Detect which cell encompasses the target text, then output its (x, y) center coordinate. 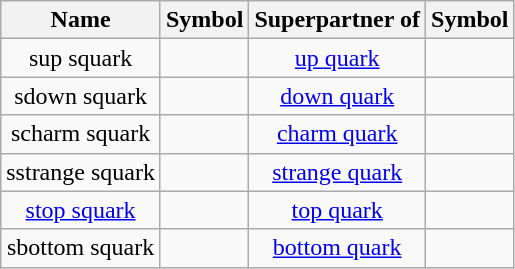
scharm squark (81, 134)
top quark (338, 210)
down quark (338, 96)
Name (81, 20)
Superpartner of (338, 20)
stop squark (81, 210)
strange quark (338, 172)
bottom quark (338, 248)
up quark (338, 58)
sdown squark (81, 96)
charm quark (338, 134)
sstrange squark (81, 172)
sup squark (81, 58)
sbottom squark (81, 248)
